Pinpoint the cell where the given text exists, returning its [x, y] midpoint coordinate. 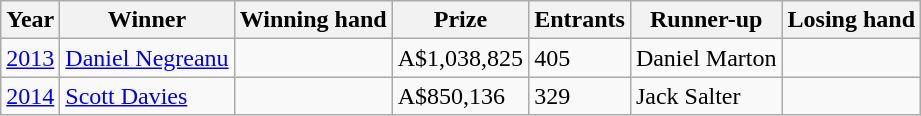
Winning hand [313, 20]
2013 [30, 58]
Jack Salter [706, 96]
Winner [147, 20]
A$850,136 [460, 96]
Daniel Negreanu [147, 58]
A$1,038,825 [460, 58]
Entrants [580, 20]
329 [580, 96]
Daniel Marton [706, 58]
Runner-up [706, 20]
Scott Davies [147, 96]
Losing hand [851, 20]
Prize [460, 20]
Year [30, 20]
2014 [30, 96]
405 [580, 58]
